Identify which cell holds the provided text, then report its (x, y) central coordinate. 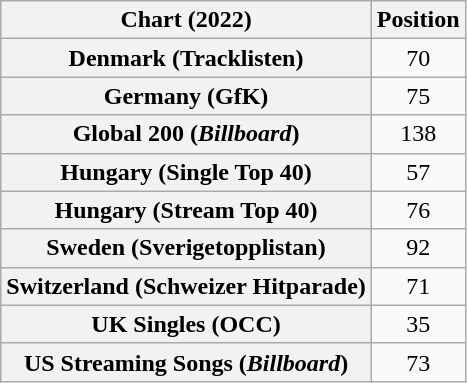
70 (418, 58)
Global 200 (Billboard) (186, 134)
UK Singles (OCC) (186, 324)
92 (418, 248)
Chart (2022) (186, 20)
Hungary (Stream Top 40) (186, 210)
75 (418, 96)
Denmark (Tracklisten) (186, 58)
Sweden (Sverigetopplistan) (186, 248)
Switzerland (Schweizer Hitparade) (186, 286)
57 (418, 172)
Germany (GfK) (186, 96)
76 (418, 210)
138 (418, 134)
Position (418, 20)
35 (418, 324)
73 (418, 362)
71 (418, 286)
Hungary (Single Top 40) (186, 172)
US Streaming Songs (Billboard) (186, 362)
